For the text-containing cell, return its midpoint in (x, y) coordinate format. 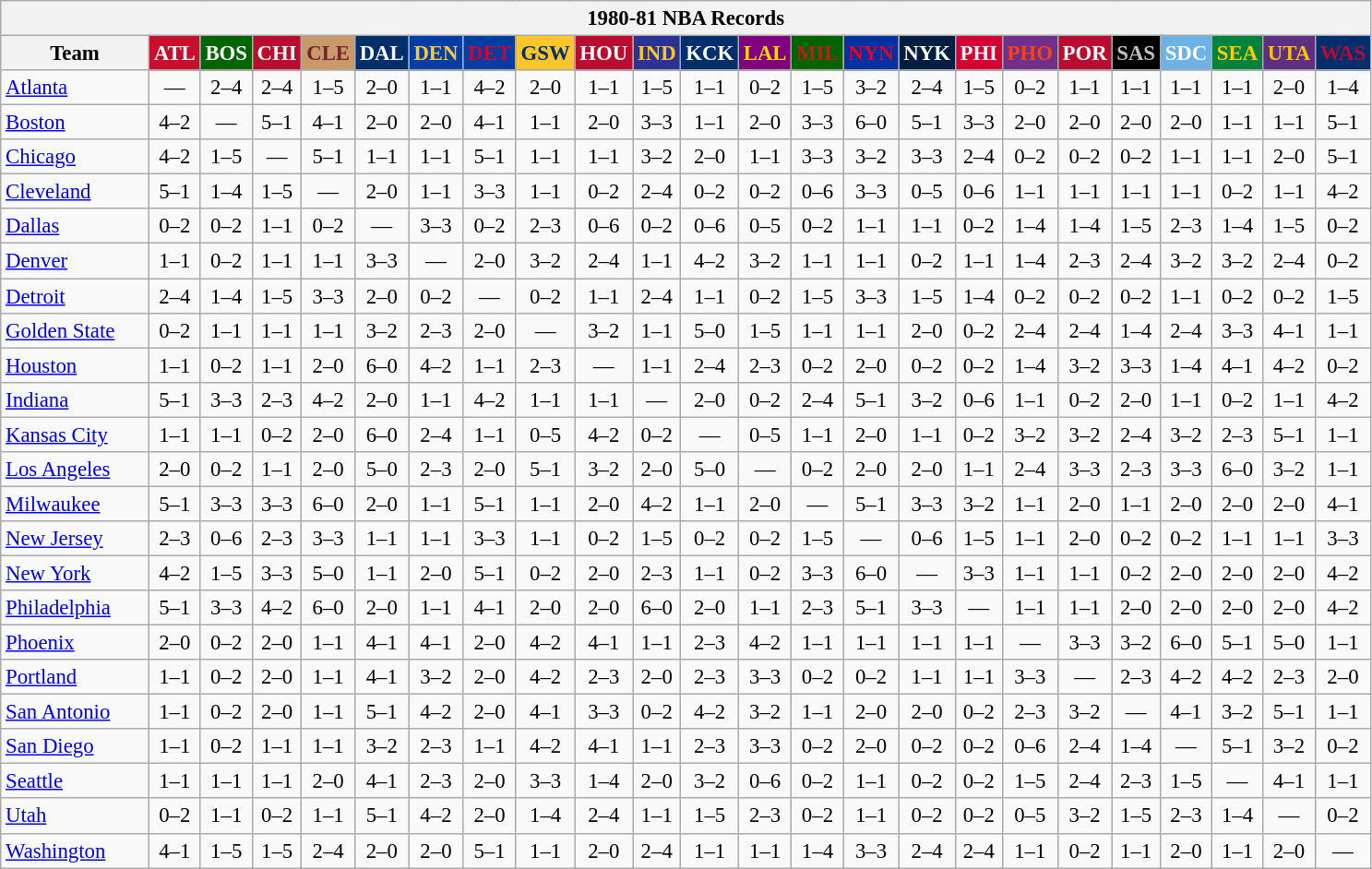
Los Angeles (76, 470)
GSW (545, 54)
DAL (382, 54)
Houston (76, 365)
1980-81 NBA Records (686, 18)
DET (489, 54)
NYK (926, 54)
BOS (226, 54)
UTA (1288, 54)
Portland (76, 677)
POR (1085, 54)
Boston (76, 123)
ATL (174, 54)
San Diego (76, 746)
Seattle (76, 781)
DEN (435, 54)
Golden State (76, 330)
SEA (1238, 54)
Dallas (76, 226)
KCK (710, 54)
Milwaukee (76, 504)
Indiana (76, 399)
Team (76, 54)
IND (657, 54)
CHI (277, 54)
Detroit (76, 296)
HOU (603, 54)
PHO (1030, 54)
Atlanta (76, 88)
PHI (978, 54)
Philadelphia (76, 608)
Phoenix (76, 643)
WAS (1342, 54)
Cleveland (76, 192)
Denver (76, 261)
Chicago (76, 157)
SAS (1136, 54)
MIL (817, 54)
Washington (76, 851)
New Jersey (76, 539)
New York (76, 573)
LAL (764, 54)
Kansas City (76, 434)
SDC (1186, 54)
NYN (871, 54)
Utah (76, 816)
San Antonio (76, 712)
CLE (328, 54)
